For the text-containing cell, return its midpoint in (X, Y) coordinate format. 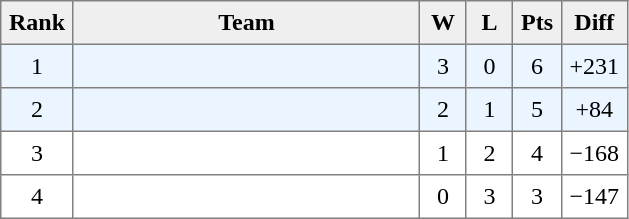
−147 (594, 197)
−168 (594, 153)
Pts (537, 23)
+231 (594, 66)
+84 (594, 110)
5 (537, 110)
Diff (594, 23)
6 (537, 66)
W (443, 23)
L (489, 23)
Team (246, 23)
Rank (38, 23)
